Locate the cell with the specified text and output its [X, Y] center coordinate. 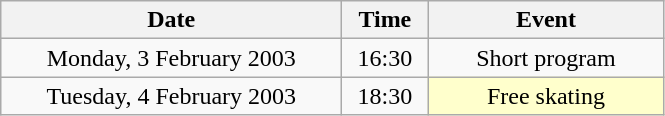
Monday, 3 February 2003 [172, 58]
Short program [546, 58]
Free skating [546, 96]
Time [385, 20]
Event [546, 20]
16:30 [385, 58]
Date [172, 20]
18:30 [385, 96]
Tuesday, 4 February 2003 [172, 96]
